Provide the [X, Y] coordinate of the cell's center where the given text is located.  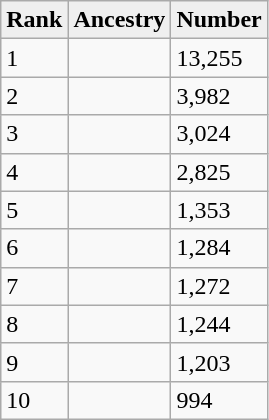
3 [34, 134]
2,825 [219, 172]
5 [34, 210]
10 [34, 400]
2 [34, 96]
13,255 [219, 58]
3,024 [219, 134]
9 [34, 362]
Ancestry [120, 20]
Number [219, 20]
1,353 [219, 210]
4 [34, 172]
1,272 [219, 286]
8 [34, 324]
994 [219, 400]
1 [34, 58]
7 [34, 286]
1,284 [219, 248]
1,244 [219, 324]
6 [34, 248]
3,982 [219, 96]
Rank [34, 20]
1,203 [219, 362]
